For the text-containing cell, return its midpoint in (X, Y) coordinate format. 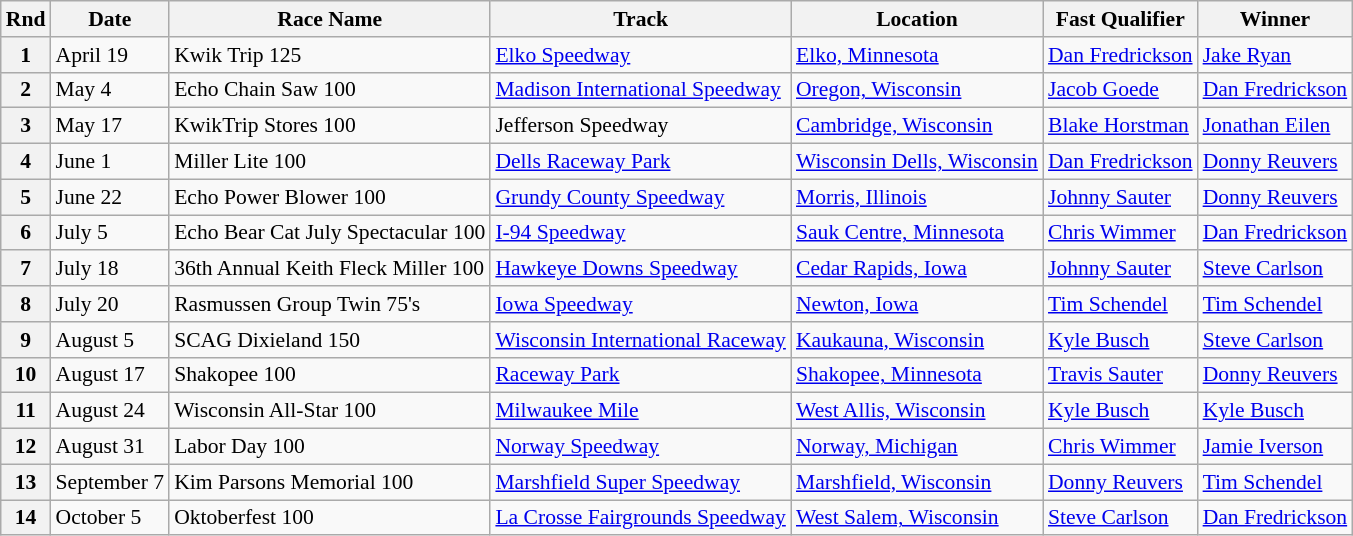
9 (26, 340)
12 (26, 447)
Cedar Rapids, Iowa (917, 269)
13 (26, 482)
Blake Horstman (1120, 126)
Hawkeye Downs Speedway (640, 269)
Miller Lite 100 (330, 162)
Kaukauna, Wisconsin (917, 340)
July 5 (110, 233)
Morris, Illinois (917, 197)
3 (26, 126)
Grundy County Speedway (640, 197)
Fast Qualifier (1120, 19)
Oktoberfest 100 (330, 518)
Iowa Speedway (640, 304)
April 19 (110, 55)
7 (26, 269)
Jonathan Eilen (1276, 126)
June 1 (110, 162)
Madison International Speedway (640, 90)
May 17 (110, 126)
Elko, Minnesota (917, 55)
July 18 (110, 269)
Date (110, 19)
I-94 Speedway (640, 233)
Oregon, Wisconsin (917, 90)
36th Annual Keith Fleck Miller 100 (330, 269)
Jacob Goede (1120, 90)
Jefferson Speedway (640, 126)
Sauk Centre, Minnesota (917, 233)
Elko Speedway (640, 55)
Dells Raceway Park (640, 162)
SCAG Dixieland 150 (330, 340)
May 4 (110, 90)
Labor Day 100 (330, 447)
West Allis, Wisconsin (917, 411)
KwikTrip Stores 100 (330, 126)
Jake Ryan (1276, 55)
2 (26, 90)
Cambridge, Wisconsin (917, 126)
14 (26, 518)
Echo Chain Saw 100 (330, 90)
Location (917, 19)
Shakopee 100 (330, 375)
Kwik Trip 125 (330, 55)
Wisconsin All-Star 100 (330, 411)
5 (26, 197)
10 (26, 375)
Travis Sauter (1120, 375)
August 5 (110, 340)
Rnd (26, 19)
8 (26, 304)
6 (26, 233)
July 20 (110, 304)
La Crosse Fairgrounds Speedway (640, 518)
Norway Speedway (640, 447)
Wisconsin International Raceway (640, 340)
Shakopee, Minnesota (917, 375)
Track (640, 19)
Wisconsin Dells, Wisconsin (917, 162)
Kim Parsons Memorial 100 (330, 482)
4 (26, 162)
August 31 (110, 447)
1 (26, 55)
11 (26, 411)
August 17 (110, 375)
August 24 (110, 411)
Winner (1276, 19)
Raceway Park (640, 375)
June 22 (110, 197)
September 7 (110, 482)
Rasmussen Group Twin 75's (330, 304)
Jamie Iverson (1276, 447)
October 5 (110, 518)
West Salem, Wisconsin (917, 518)
Milwaukee Mile (640, 411)
Marshfield, Wisconsin (917, 482)
Norway, Michigan (917, 447)
Echo Bear Cat July Spectacular 100 (330, 233)
Race Name (330, 19)
Marshfield Super Speedway (640, 482)
Newton, Iowa (917, 304)
Echo Power Blower 100 (330, 197)
